Identify which cell holds the provided text, then report its (x, y) central coordinate. 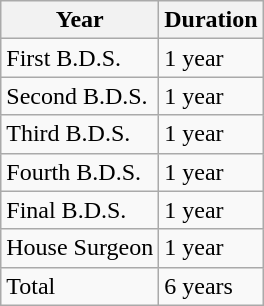
6 years (211, 286)
Second B.D.S. (80, 96)
Final B.D.S. (80, 210)
Year (80, 20)
Third B.D.S. (80, 134)
Duration (211, 20)
House Surgeon (80, 248)
Fourth B.D.S. (80, 172)
First B.D.S. (80, 58)
Total (80, 286)
